Determine the (X, Y) coordinate at the center of the cell enclosing the given text.  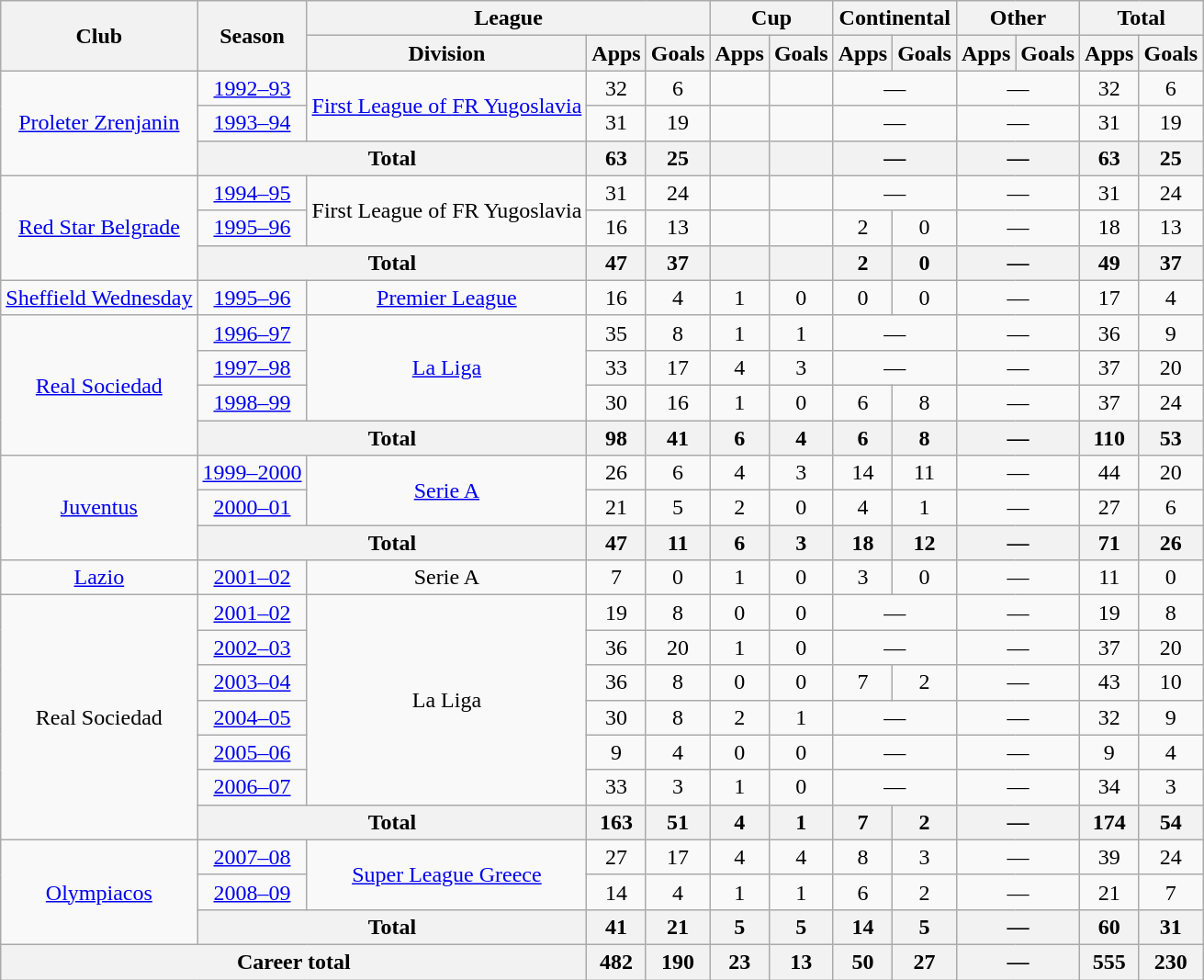
60 (1109, 927)
110 (1109, 438)
2005–06 (252, 752)
555 (1109, 962)
Premier League (446, 298)
44 (1109, 473)
163 (616, 822)
Other (1018, 18)
174 (1109, 822)
53 (1171, 438)
Red Star Belgrade (99, 228)
1992–93 (252, 88)
Career total (294, 962)
2000–01 (252, 508)
2002–03 (252, 648)
Club (99, 36)
2004–05 (252, 717)
Cup (771, 18)
Lazio (99, 578)
1994–95 (252, 193)
League (509, 18)
39 (1109, 857)
35 (616, 332)
2006–07 (252, 787)
1997–98 (252, 367)
1998–99 (252, 402)
1996–97 (252, 332)
Continental (895, 18)
98 (616, 438)
23 (739, 962)
230 (1171, 962)
2003–04 (252, 682)
2007–08 (252, 857)
1999–2000 (252, 473)
Olympiacos (99, 892)
482 (616, 962)
50 (862, 962)
12 (925, 543)
Juventus (99, 508)
51 (678, 822)
2008–09 (252, 892)
49 (1109, 263)
190 (678, 962)
71 (1109, 543)
34 (1109, 787)
Proleter Zrenjanin (99, 123)
1993–94 (252, 123)
Division (446, 53)
Season (252, 36)
Super League Greece (446, 874)
43 (1109, 682)
54 (1171, 822)
Sheffield Wednesday (99, 298)
10 (1171, 682)
